From the cell containing the given text, extract its center point as (X, Y) coordinate. 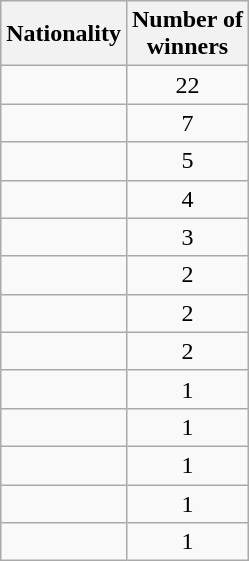
Number ofwinners (187, 34)
7 (187, 123)
Nationality (64, 34)
4 (187, 199)
22 (187, 85)
3 (187, 237)
5 (187, 161)
